Scan for the cell matching the given text and deliver its (X, Y) coordinate at center. 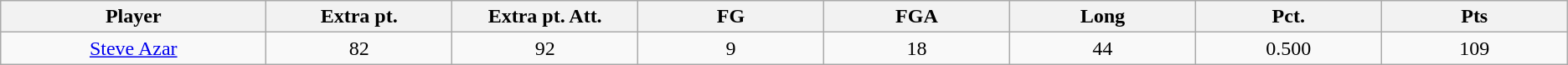
Player (134, 17)
FG (731, 17)
92 (545, 48)
FGA (916, 17)
109 (1474, 48)
Long (1102, 17)
0.500 (1288, 48)
9 (731, 48)
Extra pt. Att. (545, 17)
18 (916, 48)
44 (1102, 48)
82 (359, 48)
Pct. (1288, 17)
Steve Azar (134, 48)
Pts (1474, 17)
Extra pt. (359, 17)
